Return (x, y) of the center of cell containing provided text 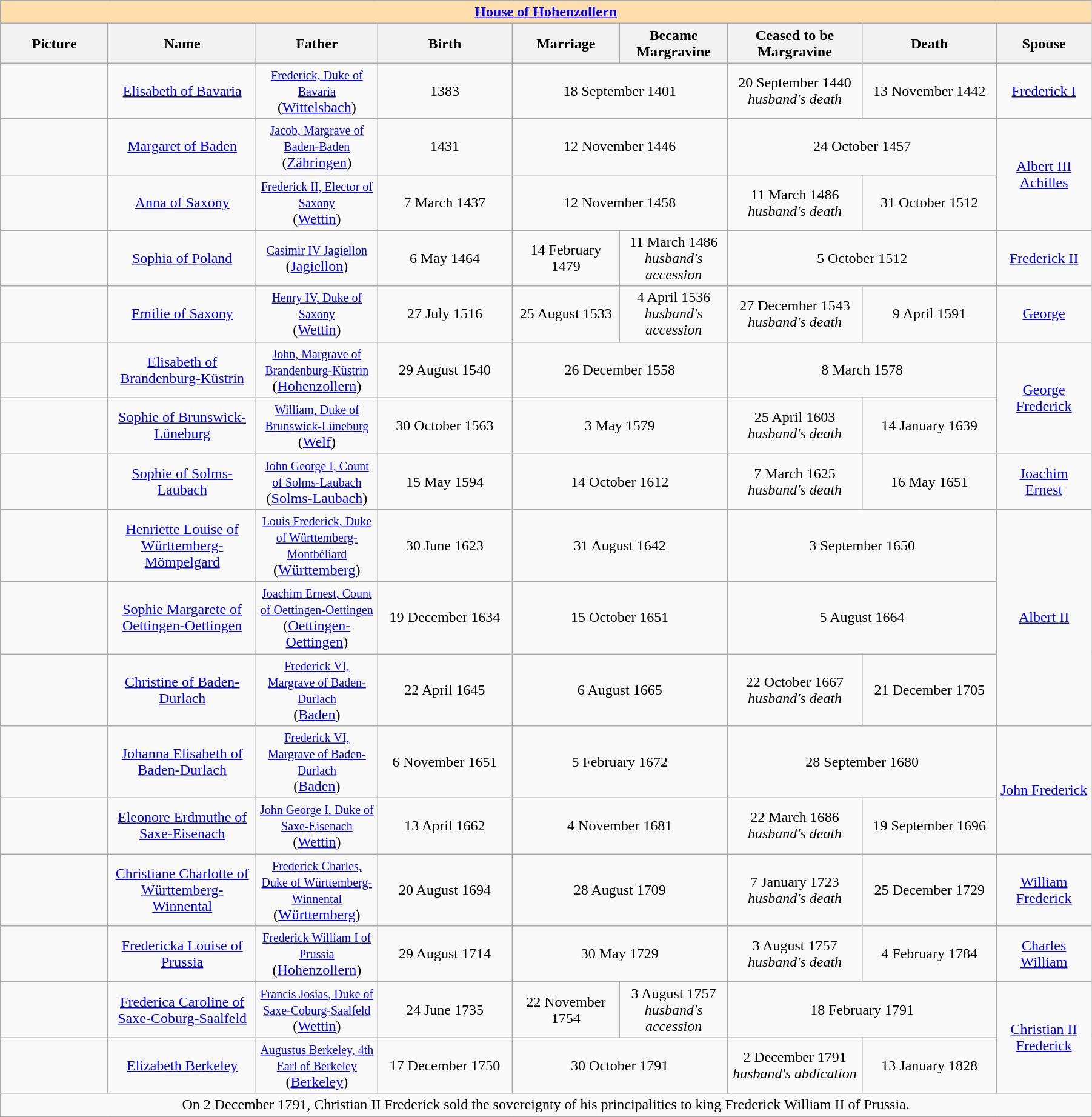
Frederick II (1044, 258)
Casimir IV Jagiellon(Jagiellon) (317, 258)
30 October 1563 (445, 425)
4 April 1536husband's accession (674, 314)
11 March 1486husband's death (794, 202)
29 August 1714 (445, 954)
Christine of Baden-Durlach (182, 690)
18 February 1791 (862, 1010)
Death (930, 44)
25 April 1603husband's death (794, 425)
22 March 1686husband's death (794, 826)
Henriette Louise of Württemberg-Mömpelgard (182, 545)
Birth (445, 44)
13 April 1662 (445, 826)
27 December 1543husband's death (794, 314)
Albert II (1044, 617)
26 December 1558 (619, 370)
Elisabeth of Bavaria (182, 91)
15 October 1651 (619, 617)
24 June 1735 (445, 1010)
15 May 1594 (445, 481)
18 September 1401 (619, 91)
25 December 1729 (930, 890)
Marriage (566, 44)
7 March 1437 (445, 202)
14 February 1479 (566, 258)
14 January 1639 (930, 425)
Charles William (1044, 954)
22 April 1645 (445, 690)
2 December 1791husband's abdication (794, 1065)
Christian II Frederick (1044, 1038)
6 May 1464 (445, 258)
3 August 1757husband's death (794, 954)
Johanna Elisabeth of Baden-Durlach (182, 762)
9 April 1591 (930, 314)
Elizabeth Berkeley (182, 1065)
5 February 1672 (619, 762)
28 August 1709 (619, 890)
4 November 1681 (619, 826)
Fredericka Louise of Prussia (182, 954)
31 August 1642 (619, 545)
On 2 December 1791, Christian II Frederick sold the sovereignty of his principalities to king Frederick William II of Prussia. (546, 1105)
Frederick I (1044, 91)
John Frederick (1044, 790)
27 July 1516 (445, 314)
25 August 1533 (566, 314)
Frederick, Duke of Bavaria(Wittelsbach) (317, 91)
Emilie of Saxony (182, 314)
Augustus Berkeley, 4th Earl of Berkeley(Berkeley) (317, 1065)
John George I, Count of Solms-Laubach(Solms-Laubach) (317, 481)
19 December 1634 (445, 617)
29 August 1540 (445, 370)
Ceased to be Margravine (794, 44)
Francis Josias, Duke of Saxe-Coburg-Saalfeld(Wettin) (317, 1010)
30 October 1791 (619, 1065)
Frederick II, Elector of Saxony(Wettin) (317, 202)
6 August 1665 (619, 690)
17 December 1750 (445, 1065)
20 September 1440husband's death (794, 91)
11 March 1486husband's accession (674, 258)
Frederick Charles, Duke of Württemberg-Winnental(Württemberg) (317, 890)
30 May 1729 (619, 954)
14 October 1612 (619, 481)
13 January 1828 (930, 1065)
7 January 1723husband's death (794, 890)
Margaret of Baden (182, 147)
Albert III Achilles (1044, 175)
1431 (445, 147)
George Frederick (1044, 398)
13 November 1442 (930, 91)
6 November 1651 (445, 762)
19 September 1696 (930, 826)
22 October 1667husband's death (794, 690)
Jacob, Margrave of Baden-Baden(Zähringen) (317, 147)
24 October 1457 (862, 147)
Sophie of Brunswick-Lüneburg (182, 425)
Louis Frederick, Duke of Württemberg-Montbéliard(Württemberg) (317, 545)
16 May 1651 (930, 481)
21 December 1705 (930, 690)
William, Duke of Brunswick-Lüneburg(Welf) (317, 425)
Joachim Ernest (1044, 481)
Father (317, 44)
Frederica Caroline of Saxe-Coburg-Saalfeld (182, 1010)
28 September 1680 (862, 762)
William Frederick (1044, 890)
John, Margrave of Brandenburg-Küstrin(Hohenzollern) (317, 370)
20 August 1694 (445, 890)
4 February 1784 (930, 954)
John George I, Duke of Saxe-Eisenach(Wettin) (317, 826)
Became Margravine (674, 44)
Joachim Ernest, Count of Oettingen-Oettingen(Oettingen-Oettingen) (317, 617)
Henry IV, Duke of Saxony(Wettin) (317, 314)
Elisabeth of Brandenburg-Küstrin (182, 370)
George (1044, 314)
3 May 1579 (619, 425)
8 March 1578 (862, 370)
12 November 1458 (619, 202)
Sophie of Solms-Laubach (182, 481)
12 November 1446 (619, 147)
5 October 1512 (862, 258)
30 June 1623 (445, 545)
22 November 1754 (566, 1010)
Eleonore Erdmuthe of Saxe-Eisenach (182, 826)
31 October 1512 (930, 202)
Spouse (1044, 44)
Anna of Saxony (182, 202)
5 August 1664 (862, 617)
1383 (445, 91)
Christiane Charlotte of Württemberg-Winnental (182, 890)
Sophie Margarete of Oettingen-Oettingen (182, 617)
3 September 1650 (862, 545)
3 August 1757husband's accession (674, 1010)
7 March 1625husband's death (794, 481)
House of Hohenzollern (546, 12)
Frederick William I of Prussia(Hohenzollern) (317, 954)
Sophia of Poland (182, 258)
Picture (55, 44)
Name (182, 44)
